Pinpoint the cell where the given text exists, returning its (x, y) midpoint coordinate. 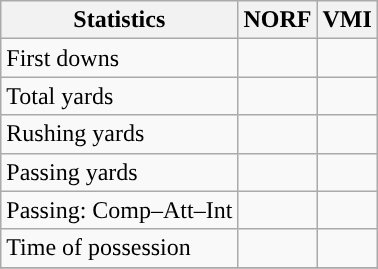
Rushing yards (120, 134)
VMI (347, 20)
NORF (278, 20)
Time of possession (120, 248)
First downs (120, 58)
Passing yards (120, 172)
Passing: Comp–Att–Int (120, 210)
Statistics (120, 20)
Total yards (120, 96)
